Return the [X, Y] coordinate for the center point of the cell that contains the specified text.  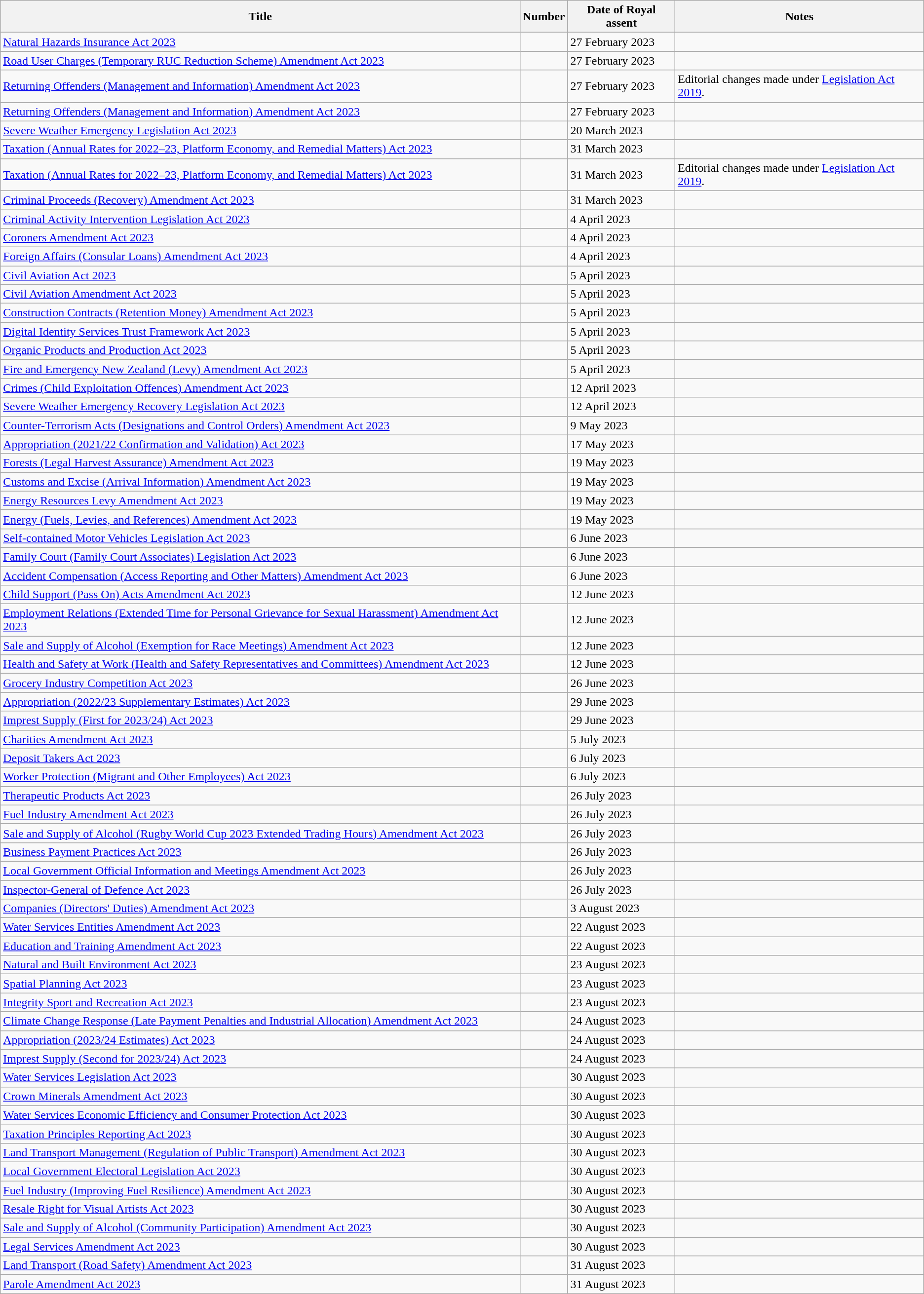
Counter-Terrorism Acts (Designations and Control Orders) Amendment Act 2023 [261, 425]
Fuel Industry (Improving Fuel Resilience) Amendment Act 2023 [261, 1190]
Child Support (Pass On) Acts Amendment Act 2023 [261, 595]
17 May 2023 [621, 444]
Natural and Built Environment Act 2023 [261, 965]
Construction Contracts (Retention Money) Amendment Act 2023 [261, 313]
Civil Aviation Amendment Act 2023 [261, 294]
Deposit Takers Act 2023 [261, 758]
Employment Relations (Extended Time for Personal Grievance for Sexual Harassment) Amendment Act 2023 [261, 620]
Foreign Affairs (Consular Loans) Amendment Act 2023 [261, 256]
Inspector-General of Defence Act 2023 [261, 890]
Charities Amendment Act 2023 [261, 739]
Local Government Electoral Legislation Act 2023 [261, 1171]
Legal Services Amendment Act 2023 [261, 1247]
Severe Weather Emergency Recovery Legislation Act 2023 [261, 407]
Family Court (Family Court Associates) Legislation Act 2023 [261, 557]
Taxation Principles Reporting Act 2023 [261, 1134]
Crown Minerals Amendment Act 2023 [261, 1096]
Accident Compensation (Access Reporting and Other Matters) Amendment Act 2023 [261, 576]
Resale Right for Visual Artists Act 2023 [261, 1209]
Parole Amendment Act 2023 [261, 1284]
Forests (Legal Harvest Assurance) Amendment Act 2023 [261, 463]
Imprest Supply (Second for 2023/24) Act 2023 [261, 1059]
Water Services Economic Efficiency and Consumer Protection Act 2023 [261, 1115]
Land Transport Management (Regulation of Public Transport) Amendment Act 2023 [261, 1152]
Number [544, 17]
Sale and Supply of Alcohol (Exemption for Race Meetings) Amendment Act 2023 [261, 646]
Customs and Excise (Arrival Information) Amendment Act 2023 [261, 482]
Business Payment Practices Act 2023 [261, 852]
Water Services Entities Amendment Act 2023 [261, 927]
Coroners Amendment Act 2023 [261, 237]
Local Government Official Information and Meetings Amendment Act 2023 [261, 871]
Energy Resources Levy Amendment Act 2023 [261, 500]
Organic Products and Production Act 2023 [261, 350]
Energy (Fuels, Levies, and References) Amendment Act 2023 [261, 519]
Worker Protection (Migrant and Other Employees) Act 2023 [261, 777]
Appropriation (2023/24 Estimates) Act 2023 [261, 1040]
Land Transport (Road Safety) Amendment Act 2023 [261, 1265]
Companies (Directors' Duties) Amendment Act 2023 [261, 909]
Criminal Activity Intervention Legislation Act 2023 [261, 219]
Civil Aviation Act 2023 [261, 275]
Education and Training Amendment Act 2023 [261, 946]
Title [261, 17]
Natural Hazards Insurance Act 2023 [261, 42]
Sale and Supply of Alcohol (Rugby World Cup 2023 Extended Trading Hours) Amendment Act 2023 [261, 833]
Grocery Industry Competition Act 2023 [261, 683]
26 June 2023 [621, 683]
Therapeutic Products Act 2023 [261, 796]
Appropriation (2021/22 Confirmation and Validation) Act 2023 [261, 444]
Digital Identity Services Trust Framework Act 2023 [261, 332]
Notes [800, 17]
Severe Weather Emergency Legislation Act 2023 [261, 130]
Sale and Supply of Alcohol (Community Participation) Amendment Act 2023 [261, 1228]
5 July 2023 [621, 739]
Fire and Emergency New Zealand (Levy) Amendment Act 2023 [261, 369]
Date of Royal assent [621, 17]
Appropriation (2022/23 Supplementary Estimates) Act 2023 [261, 702]
Criminal Proceeds (Recovery) Amendment Act 2023 [261, 200]
Spatial Planning Act 2023 [261, 984]
Crimes (Child Exploitation Offences) Amendment Act 2023 [261, 388]
Imprest Supply (First for 2023/24) Act 2023 [261, 721]
Integrity Sport and Recreation Act 2023 [261, 1002]
3 August 2023 [621, 909]
Fuel Industry Amendment Act 2023 [261, 814]
Self-contained Motor Vehicles Legislation Act 2023 [261, 538]
Climate Change Response (Late Payment Penalties and Industrial Allocation) Amendment Act 2023 [261, 1021]
20 March 2023 [621, 130]
9 May 2023 [621, 425]
Health and Safety at Work (Health and Safety Representatives and Committees) Amendment Act 2023 [261, 664]
Road User Charges (Temporary RUC Reduction Scheme) Amendment Act 2023 [261, 61]
Water Services Legislation Act 2023 [261, 1077]
